Output the [X, Y] coordinate of the center of the cell containing the given text.  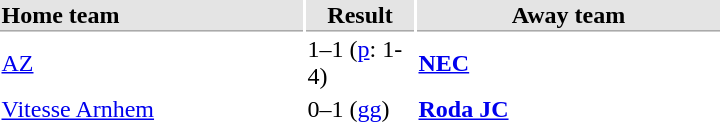
Result [360, 16]
Home team [152, 16]
AZ [152, 62]
NEC [568, 62]
1–1 (p: 1-4) [360, 62]
Away team [568, 16]
